Scan for the cell matching the given text and deliver its (x, y) coordinate at center. 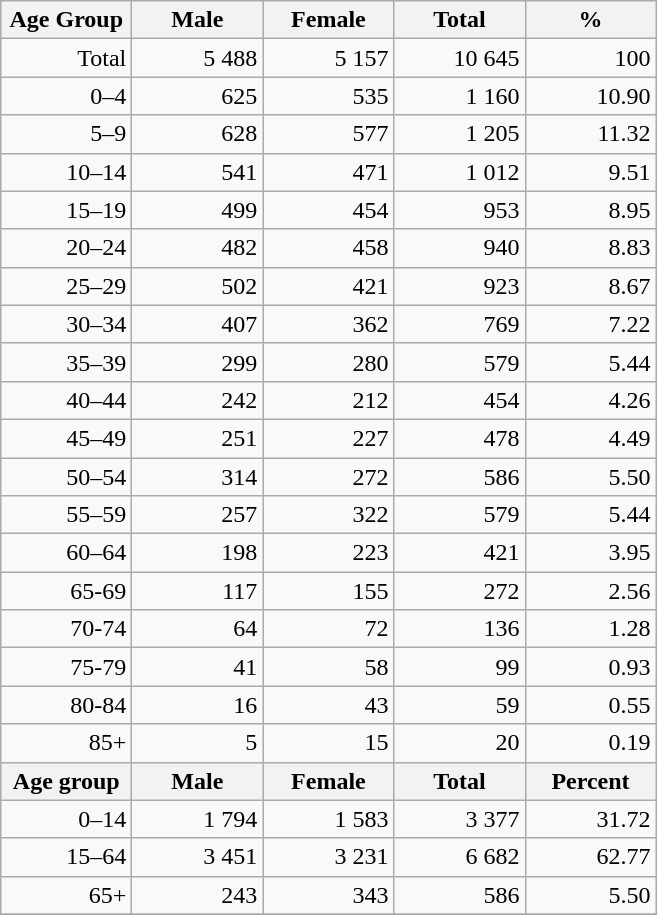
0.55 (590, 705)
40–44 (66, 400)
117 (198, 591)
58 (328, 667)
Age group (66, 781)
72 (328, 629)
940 (460, 248)
25–29 (66, 286)
Age Group (66, 20)
7.22 (590, 324)
41 (198, 667)
5 488 (198, 58)
0.93 (590, 667)
0.19 (590, 743)
64 (198, 629)
212 (328, 400)
8.95 (590, 210)
5 (198, 743)
15–19 (66, 210)
257 (198, 515)
70-74 (66, 629)
15 (328, 743)
0–4 (66, 96)
8.67 (590, 286)
3 377 (460, 819)
407 (198, 324)
65-69 (66, 591)
60–64 (66, 553)
5 157 (328, 58)
10–14 (66, 172)
953 (460, 210)
20–24 (66, 248)
45–49 (66, 438)
198 (198, 553)
3.95 (590, 553)
471 (328, 172)
923 (460, 286)
1 794 (198, 819)
502 (198, 286)
3 451 (198, 857)
280 (328, 362)
155 (328, 591)
2.56 (590, 591)
80-84 (66, 705)
% (590, 20)
577 (328, 134)
1 205 (460, 134)
6 682 (460, 857)
20 (460, 743)
136 (460, 629)
625 (198, 96)
1 012 (460, 172)
59 (460, 705)
Percent (590, 781)
242 (198, 400)
11.32 (590, 134)
9.51 (590, 172)
628 (198, 134)
65+ (66, 895)
314 (198, 477)
482 (198, 248)
343 (328, 895)
4.26 (590, 400)
55–59 (66, 515)
50–54 (66, 477)
299 (198, 362)
243 (198, 895)
85+ (66, 743)
251 (198, 438)
35–39 (66, 362)
769 (460, 324)
322 (328, 515)
3 231 (328, 857)
43 (328, 705)
10 645 (460, 58)
541 (198, 172)
8.83 (590, 248)
100 (590, 58)
15–64 (66, 857)
0–14 (66, 819)
1 583 (328, 819)
5–9 (66, 134)
62.77 (590, 857)
10.90 (590, 96)
30–34 (66, 324)
99 (460, 667)
227 (328, 438)
535 (328, 96)
75-79 (66, 667)
362 (328, 324)
1.28 (590, 629)
1 160 (460, 96)
16 (198, 705)
458 (328, 248)
478 (460, 438)
223 (328, 553)
4.49 (590, 438)
499 (198, 210)
31.72 (590, 819)
